Extract the (X, Y) coordinate from the center of the cell holding the provided text.  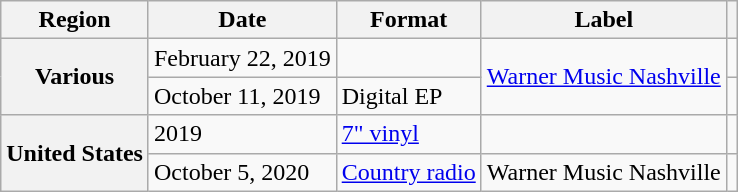
7" vinyl (408, 134)
Format (408, 20)
2019 (242, 134)
Date (242, 20)
Various (75, 77)
Digital EP (408, 96)
October 5, 2020 (242, 172)
Label (604, 20)
October 11, 2019 (242, 96)
United States (75, 153)
Region (75, 20)
Country radio (408, 172)
February 22, 2019 (242, 58)
